Return [X, Y] of the center of cell containing provided text 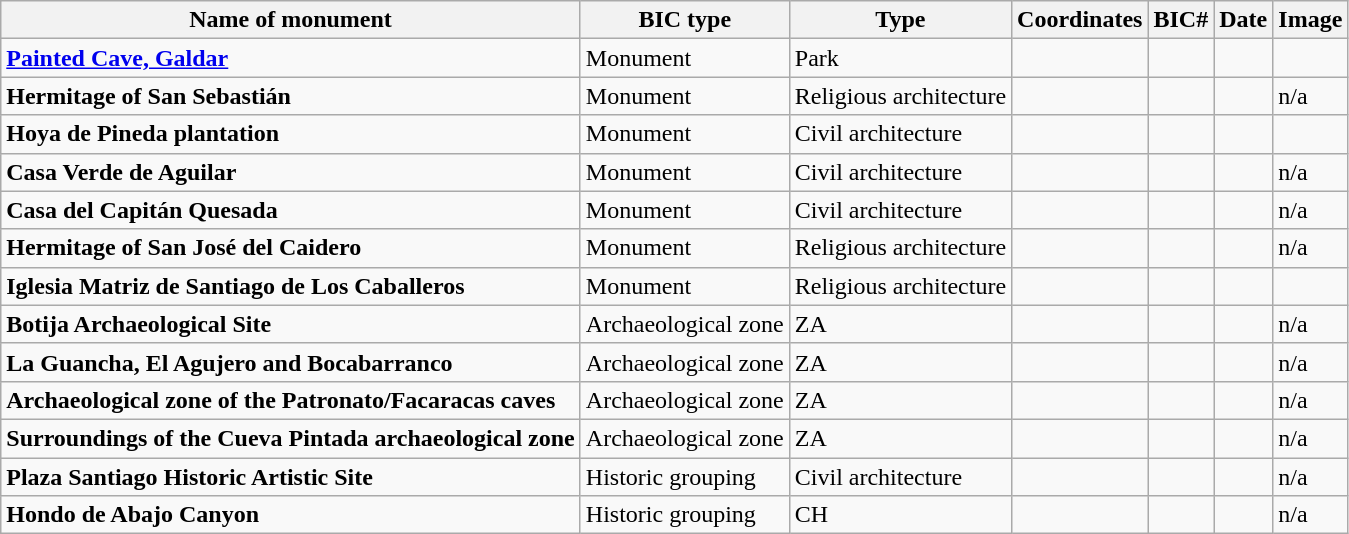
Hondo de Abajo Canyon [291, 515]
CH [900, 515]
Plaza Santiago Historic Artistic Site [291, 477]
Iglesia Matriz de Santiago de Los Caballeros [291, 286]
Casa Verde de Aguilar [291, 172]
Coordinates [1080, 20]
Archaeological zone of the Patronato/Facaracas caves [291, 400]
Park [900, 58]
BIC type [684, 20]
BIC# [1181, 20]
Hermitage of San Sebastián [291, 96]
Hoya de Pineda plantation [291, 134]
Surroundings of the Cueva Pintada archaeological zone [291, 438]
Date [1244, 20]
Botija Archaeological Site [291, 324]
Casa del Capitán Quesada [291, 210]
La Guancha, El Agujero and Bocabarranco [291, 362]
Name of monument [291, 20]
Hermitage of San José del Caidero [291, 248]
Type [900, 20]
Painted Cave, Galdar [291, 58]
Image [1310, 20]
